Identify which cell holds the provided text, then report its (x, y) central coordinate. 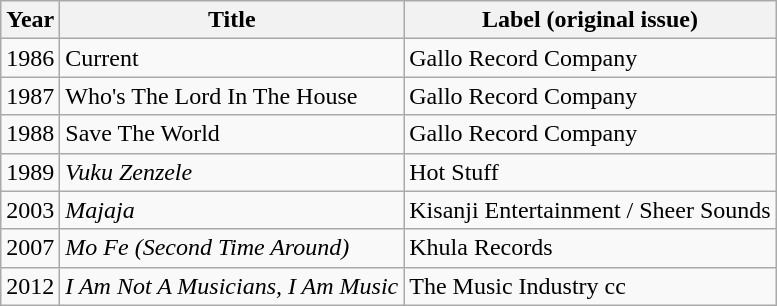
2003 (30, 210)
Vuku Zenzele (232, 172)
1989 (30, 172)
Majaja (232, 210)
1988 (30, 134)
Year (30, 20)
Current (232, 58)
Kisanji Entertainment / Sheer Sounds (590, 210)
Save The World (232, 134)
I Am Not A Musicians, I Am Music (232, 286)
1986 (30, 58)
Title (232, 20)
Label (original issue) (590, 20)
1987 (30, 96)
2012 (30, 286)
2007 (30, 248)
Who's The Lord In The House (232, 96)
Khula Records (590, 248)
Hot Stuff (590, 172)
The Music Industry cc (590, 286)
Mo Fe (Second Time Around) (232, 248)
